Identify which cell holds the provided text, then report its [X, Y] central coordinate. 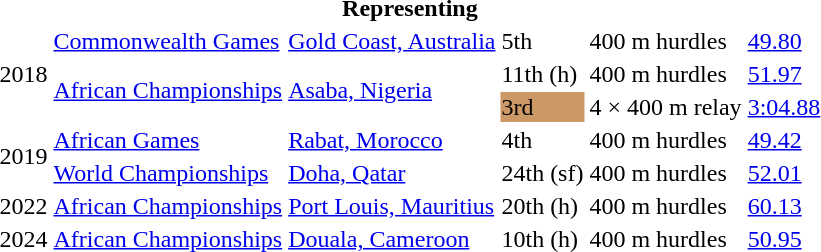
3rd [542, 107]
Asaba, Nigeria [392, 90]
24th (sf) [542, 173]
4th [542, 140]
African Games [168, 140]
Gold Coast, Australia [392, 41]
4 × 400 m relay [666, 107]
11th (h) [542, 74]
Port Louis, Mauritius [392, 206]
World Championships [168, 173]
Rabat, Morocco [392, 140]
5th [542, 41]
Doha, Qatar [392, 173]
20th (h) [542, 206]
Commonwealth Games [168, 41]
